Capture the cell that displays the provided text and extract its (x, y) central coordinate. 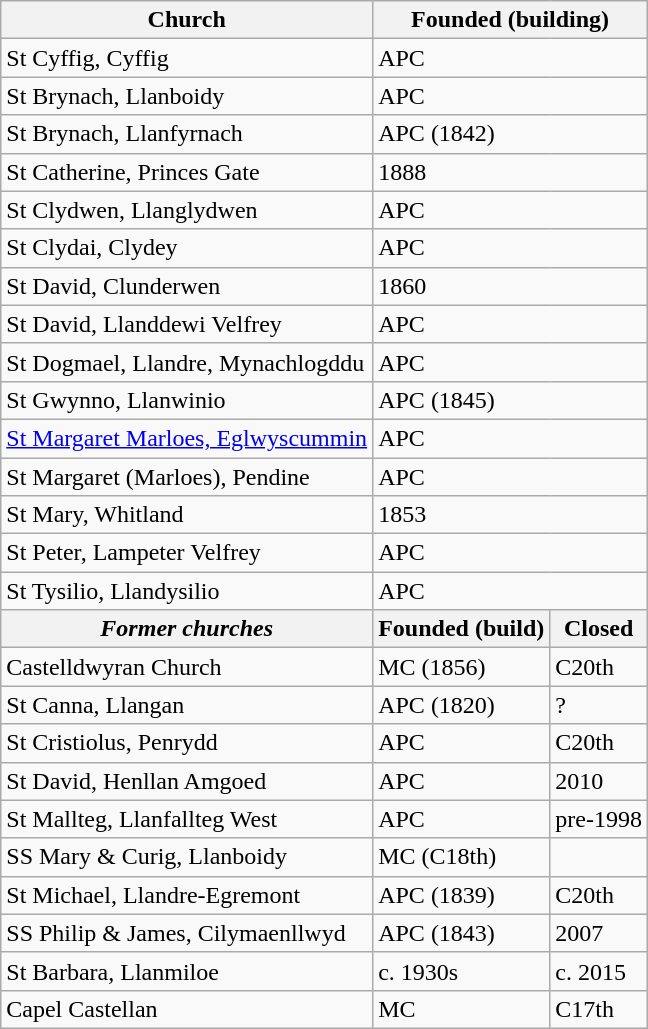
APC (1820) (462, 705)
St Brynach, Llanfyrnach (187, 134)
C17th (599, 1009)
MC (1856) (462, 667)
SS Philip & James, Cilymaenllwyd (187, 933)
St Cyffig, Cyffig (187, 58)
? (599, 705)
Founded (build) (462, 629)
St Clydwen, Llanglydwen (187, 210)
St Mallteg, Llanfallteg West (187, 819)
SS Mary & Curig, Llanboidy (187, 857)
1853 (510, 515)
Church (187, 20)
St David, Clunderwen (187, 286)
2007 (599, 933)
APC (1845) (510, 400)
Former churches (187, 629)
c. 2015 (599, 971)
St Margaret (Marloes), Pendine (187, 477)
St Canna, Llangan (187, 705)
St Barbara, Llanmiloe (187, 971)
Founded (building) (510, 20)
1888 (510, 172)
St Cristiolus, Penrydd (187, 743)
Closed (599, 629)
St Michael, Llandre-Egremont (187, 895)
APC (1842) (510, 134)
St Dogmael, Llandre, Mynachlogddu (187, 362)
pre-1998 (599, 819)
St David, Henllan Amgoed (187, 781)
APC (1843) (462, 933)
2010 (599, 781)
MC (C18th) (462, 857)
St Gwynno, Llanwinio (187, 400)
c. 1930s (462, 971)
St David, Llanddewi Velfrey (187, 324)
St Mary, Whitland (187, 515)
MC (462, 1009)
St Margaret Marloes, Eglwyscummin (187, 438)
Castelldwyran Church (187, 667)
St Brynach, Llanboidy (187, 96)
APC (1839) (462, 895)
St Peter, Lampeter Velfrey (187, 553)
1860 (510, 286)
St Tysilio, Llandysilio (187, 591)
Capel Castellan (187, 1009)
St Catherine, Princes Gate (187, 172)
St Clydai, Clydey (187, 248)
